Capture the cell that displays the provided text and extract its [X, Y] central coordinate. 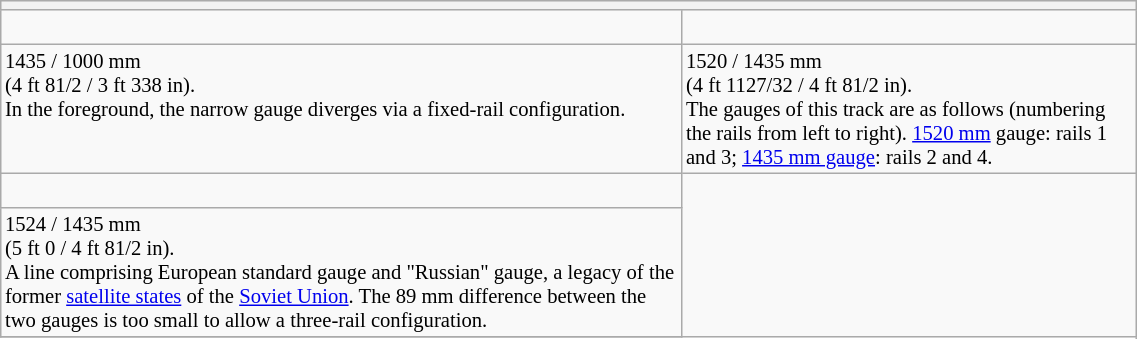
1435 / 1000 mm(4 ft 81/2 / 3 ft 338 in).In the foreground, the narrow gauge diverges via a fixed-rail configuration. [340, 109]
